Return the [x, y] coordinate for the center point of the cell that contains the specified text.  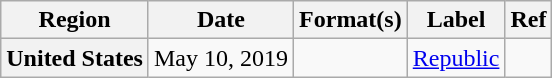
May 10, 2019 [220, 58]
Date [220, 20]
Republic [456, 58]
Format(s) [351, 20]
Region [75, 20]
Label [456, 20]
United States [75, 58]
Ref [528, 20]
